Pinpoint the cell where the given text exists, returning its (x, y) midpoint coordinate. 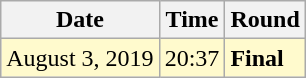
Round (265, 20)
August 3, 2019 (80, 58)
20:37 (192, 58)
Final (265, 58)
Time (192, 20)
Date (80, 20)
